Pinpoint the cell where the given text exists, returning its [x, y] midpoint coordinate. 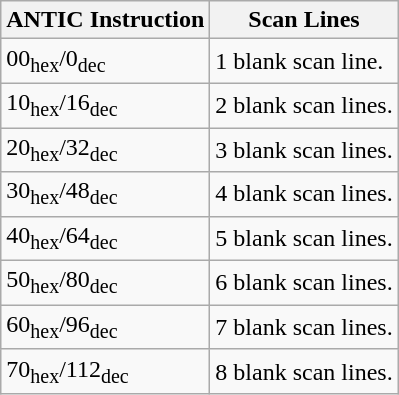
8 blank scan lines. [304, 371]
60hex/96dec [106, 327]
5 blank scan lines. [304, 238]
4 blank scan lines. [304, 194]
7 blank scan lines. [304, 327]
00hex/0dec [106, 61]
2 blank scan lines. [304, 105]
10hex/16dec [106, 105]
50hex/80dec [106, 283]
3 blank scan lines. [304, 150]
1 blank scan line. [304, 61]
70hex/112dec [106, 371]
40hex/64dec [106, 238]
Scan Lines [304, 20]
ANTIC Instruction [106, 20]
20hex/32dec [106, 150]
6 blank scan lines. [304, 283]
30hex/48dec [106, 194]
